Extract the [X, Y] coordinate from the center of the cell holding the provided text.  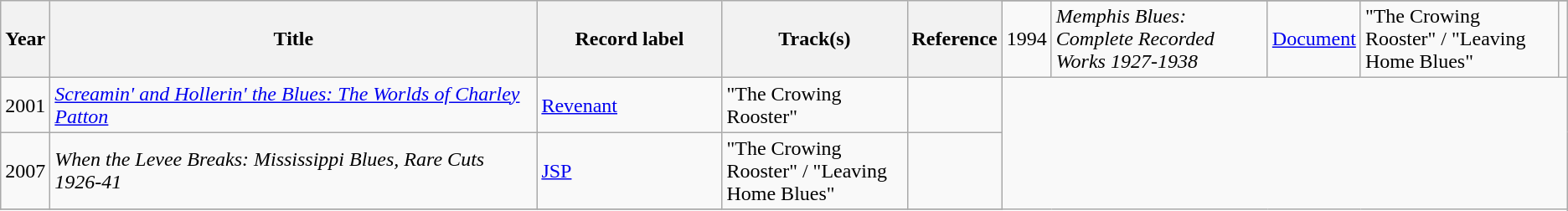
"The Crowing Rooster" [814, 105]
1994 [1027, 39]
JSP [630, 171]
2001 [25, 105]
Revenant [630, 105]
Memphis Blues: Complete Recorded Works 1927-1938 [1159, 39]
Track(s) [814, 39]
Year [25, 39]
When the Levee Breaks: Mississippi Blues, Rare Cuts 1926-41 [293, 171]
Screamin' and Hollerin' the Blues: The Worlds of Charley Patton [293, 105]
Document [1313, 39]
Title [293, 39]
2007 [25, 171]
Record label [630, 39]
Reference [955, 39]
